Extract the (X, Y) coordinate from the center of the cell holding the provided text.  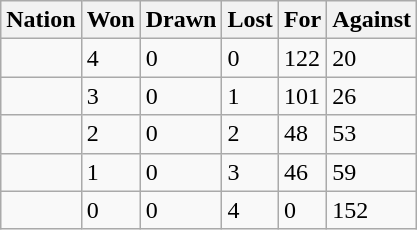
46 (302, 172)
26 (372, 96)
For (302, 20)
Nation (41, 20)
Lost (250, 20)
Against (372, 20)
53 (372, 134)
48 (302, 134)
101 (302, 96)
59 (372, 172)
Drawn (181, 20)
Won (110, 20)
20 (372, 58)
152 (372, 210)
122 (302, 58)
